Find where the given text appears and provide that cell's center as [x, y] coordinate. 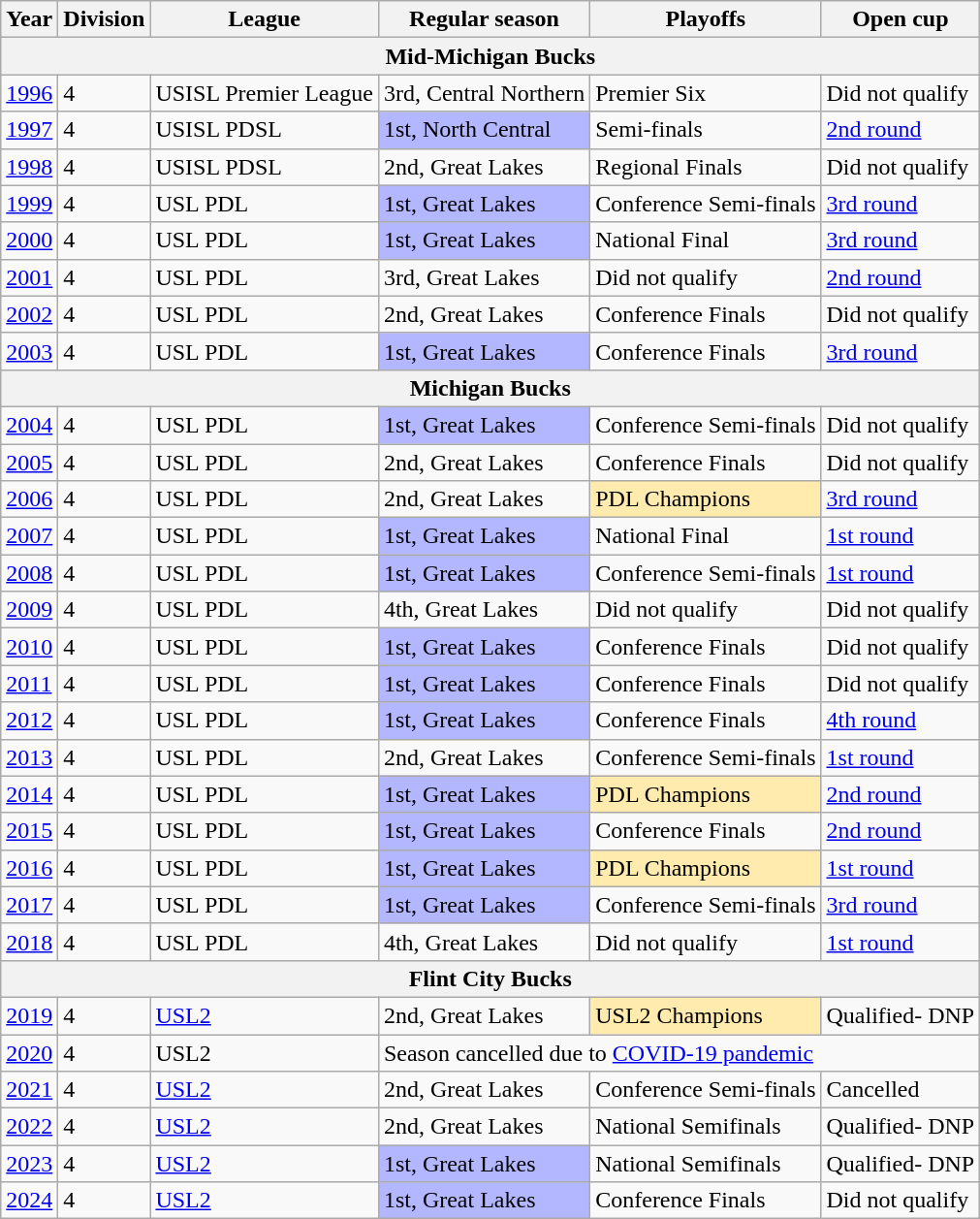
2008 [29, 573]
Open cup [901, 19]
Premier Six [706, 93]
2006 [29, 499]
2022 [29, 1127]
2015 [29, 831]
1999 [29, 204]
2002 [29, 314]
2021 [29, 1090]
2009 [29, 610]
3rd, Central Northern [484, 93]
Cancelled [901, 1090]
2011 [29, 684]
2019 [29, 1015]
4th round [901, 721]
2013 [29, 757]
USL2 Champions [706, 1015]
2005 [29, 463]
1996 [29, 93]
Year [29, 19]
League [264, 19]
2018 [29, 942]
2010 [29, 647]
1997 [29, 130]
Mid-Michigan Bucks [490, 56]
2004 [29, 425]
2023 [29, 1164]
Playoffs [706, 19]
2016 [29, 868]
Regional Finals [706, 167]
1st, North Central [484, 130]
Michigan Bucks [490, 388]
2001 [29, 277]
2007 [29, 536]
1998 [29, 167]
Season cancelled due to COVID-19 pandemic [679, 1052]
2003 [29, 351]
2020 [29, 1052]
2014 [29, 794]
Flint City Bucks [490, 978]
2012 [29, 721]
2024 [29, 1201]
2017 [29, 905]
3rd, Great Lakes [484, 277]
Regular season [484, 19]
USISL Premier League [264, 93]
Semi-finals [706, 130]
Division [105, 19]
2000 [29, 241]
